Find where the given text appears and provide that cell's center as (X, Y) coordinate. 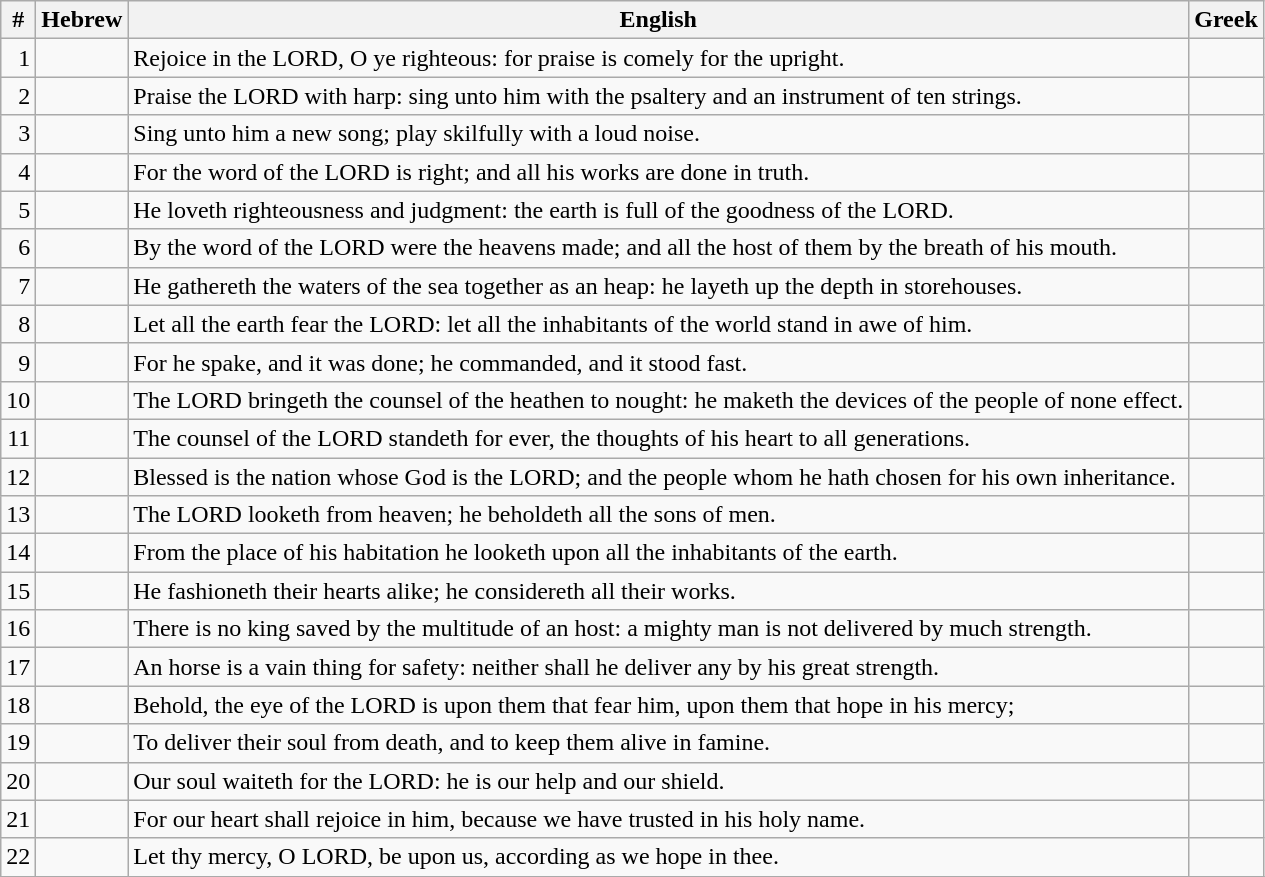
5 (18, 210)
Let all the earth fear the LORD: let all the inhabitants of the world stand in awe of him. (658, 324)
There is no king saved by the multitude of an host: a mighty man is not delivered by much strength. (658, 629)
By the word of the LORD were the heavens made; and all the host of them by the breath of his mouth. (658, 248)
11 (18, 438)
Greek (1226, 20)
Sing unto him a new song; play skilfully with a loud noise. (658, 134)
3 (18, 134)
He loveth righteousness and judgment: the earth is full of the goodness of the LORD. (658, 210)
21 (18, 819)
To deliver their soul from death, and to keep them alive in famine. (658, 743)
The counsel of the LORD standeth for ever, the thoughts of his heart to all generations. (658, 438)
An horse is a vain thing for safety: neither shall he deliver any by his great strength. (658, 667)
Our soul waiteth for the LORD: he is our help and our shield. (658, 781)
He fashioneth their hearts alike; he considereth all their works. (658, 591)
4 (18, 172)
20 (18, 781)
7 (18, 286)
Behold, the eye of the LORD is upon them that fear him, upon them that hope in his mercy; (658, 705)
8 (18, 324)
For he spake, and it was done; he commanded, and it stood fast. (658, 362)
# (18, 20)
6 (18, 248)
17 (18, 667)
Rejoice in the LORD, O ye righteous: for praise is comely for the upright. (658, 58)
English (658, 20)
He gathereth the waters of the sea together as an heap: he layeth up the depth in storehouses. (658, 286)
10 (18, 400)
The LORD looketh from heaven; he beholdeth all the sons of men. (658, 515)
22 (18, 857)
Hebrew (82, 20)
For our heart shall rejoice in him, because we have trusted in his holy name. (658, 819)
19 (18, 743)
18 (18, 705)
13 (18, 515)
14 (18, 553)
2 (18, 96)
9 (18, 362)
16 (18, 629)
1 (18, 58)
The LORD bringeth the counsel of the heathen to nought: he maketh the devices of the people of none effect. (658, 400)
Blessed is the nation whose God is the LORD; and the people whom he hath chosen for his own inheritance. (658, 477)
15 (18, 591)
12 (18, 477)
For the word of the LORD is right; and all his works are done in truth. (658, 172)
Praise the LORD with harp: sing unto him with the psaltery and an instrument of ten strings. (658, 96)
From the place of his habitation he looketh upon all the inhabitants of the earth. (658, 553)
Let thy mercy, O LORD, be upon us, according as we hope in thee. (658, 857)
